Return the [X, Y] coordinate for the center point of the cell that contains the specified text.  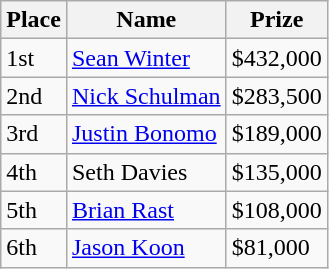
$189,000 [276, 134]
Jason Koon [146, 248]
$108,000 [276, 210]
Justin Bonomo [146, 134]
6th [34, 248]
1st [34, 58]
Prize [276, 20]
Nick Schulman [146, 96]
Sean Winter [146, 58]
$135,000 [276, 172]
$81,000 [276, 248]
Place [34, 20]
Name [146, 20]
2nd [34, 96]
$283,500 [276, 96]
Seth Davies [146, 172]
5th [34, 210]
Brian Rast [146, 210]
$432,000 [276, 58]
3rd [34, 134]
4th [34, 172]
